From the cell containing the given text, extract its center point as [X, Y] coordinate. 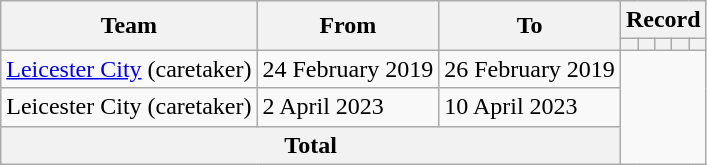
2 April 2023 [348, 107]
Team [129, 26]
Total [311, 145]
Record [663, 20]
24 February 2019 [348, 69]
26 February 2019 [530, 69]
To [530, 26]
From [348, 26]
10 April 2023 [530, 107]
